Search for the cell housing the specified text and yield its [X, Y] center coordinate. 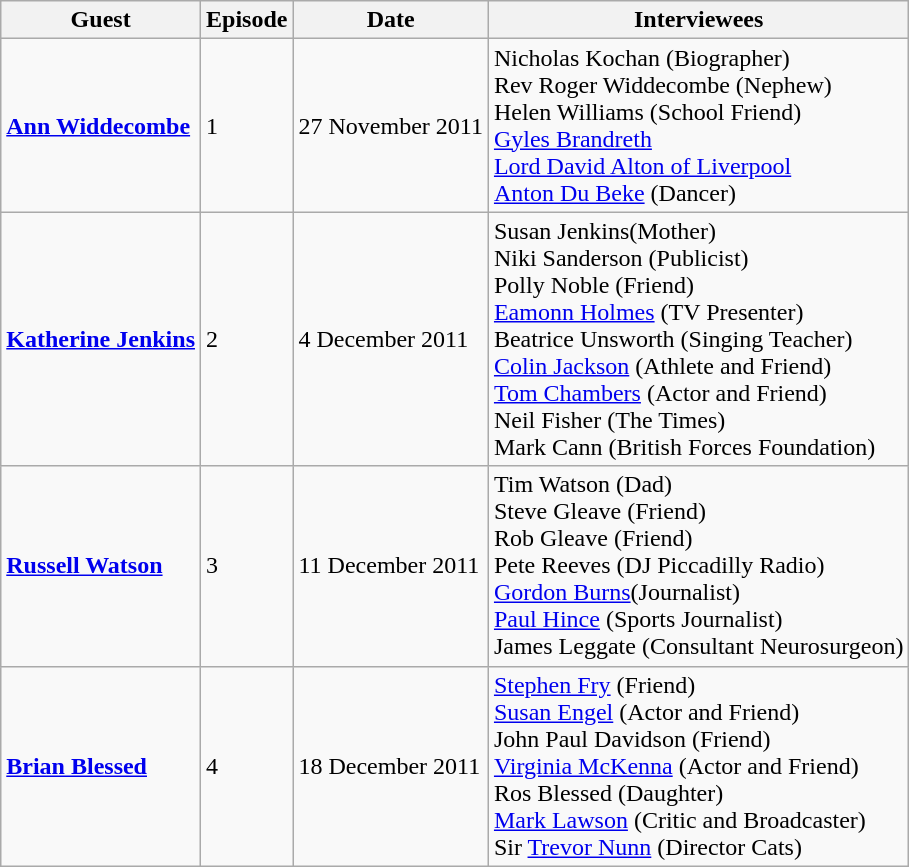
4 December 2011 [390, 339]
Katherine Jenkins [101, 339]
18 December 2011 [390, 766]
3 [247, 566]
Interviewees [698, 20]
4 [247, 766]
Brian Blessed [101, 766]
Ann Widdecombe [101, 126]
1 [247, 126]
Episode [247, 20]
27 November 2011 [390, 126]
Date [390, 20]
11 December 2011 [390, 566]
Guest [101, 20]
2 [247, 339]
Russell Watson [101, 566]
